Pinpoint the cell where the given text exists, returning its [X, Y] midpoint coordinate. 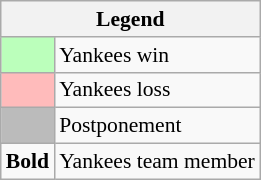
Legend [130, 19]
Postponement [157, 126]
Yankees loss [157, 90]
Yankees team member [157, 162]
Bold [28, 162]
Yankees win [157, 55]
